Scan for the cell matching the given text and deliver its [x, y] coordinate at center. 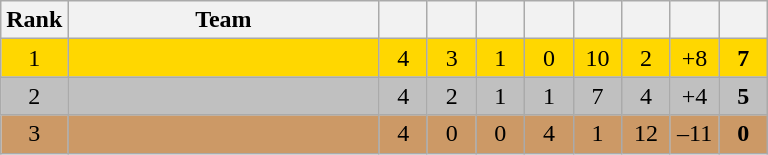
10 [598, 58]
Team [224, 20]
–11 [694, 134]
+4 [694, 96]
12 [646, 134]
+8 [694, 58]
Rank [34, 20]
5 [744, 96]
